Extract the (x, y) coordinate from the center of the cell holding the provided text.  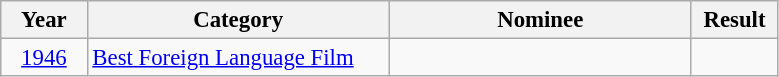
Category (238, 20)
1946 (44, 58)
Nominee (540, 20)
Year (44, 20)
Best Foreign Language Film (238, 58)
Result (734, 20)
